Return the [X, Y] coordinate for the center point of the cell that contains the specified text.  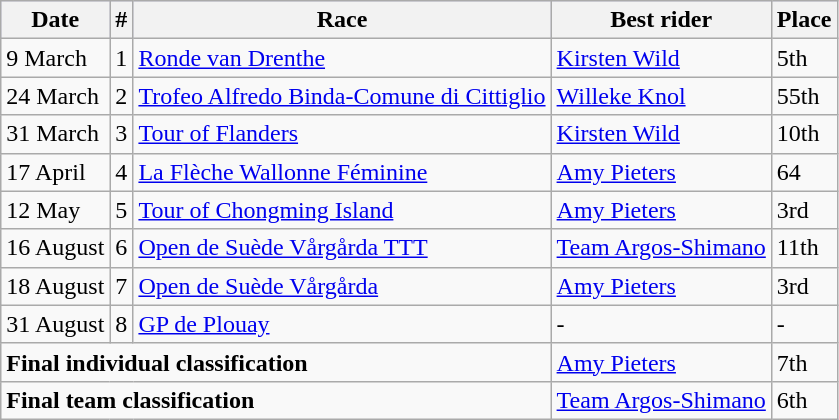
16 August [56, 248]
2 [122, 96]
Willeke Knol [661, 96]
64 [804, 172]
7th [804, 362]
Open de Suède Vårgårda [342, 286]
Tour of Chongming Island [342, 210]
17 April [56, 172]
6th [804, 400]
9 March [56, 58]
Final individual classification [276, 362]
1 [122, 58]
11th [804, 248]
GP de Plouay [342, 324]
La Flèche Wallonne Féminine [342, 172]
10th [804, 134]
3 [122, 134]
4 [122, 172]
5th [804, 58]
55th [804, 96]
Best rider [661, 20]
18 August [56, 286]
8 [122, 324]
31 August [56, 324]
Tour of Flanders [342, 134]
Race [342, 20]
Place [804, 20]
24 March [56, 96]
# [122, 20]
7 [122, 286]
Open de Suède Vårgårda TTT [342, 248]
31 March [56, 134]
12 May [56, 210]
5 [122, 210]
Date [56, 20]
Ronde van Drenthe [342, 58]
Trofeo Alfredo Binda-Comune di Cittiglio [342, 96]
Final team classification [276, 400]
6 [122, 248]
